Extract the [X, Y] coordinate from the center of the cell holding the provided text.  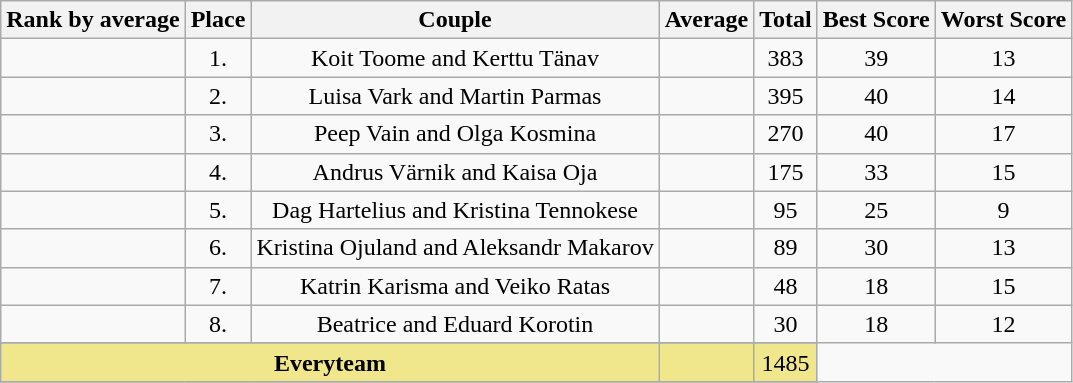
Rank by average [93, 20]
6. [218, 248]
17 [1004, 134]
5. [218, 210]
Worst Score [1004, 20]
383 [786, 58]
Beatrice and Eduard Korotin [455, 324]
1. [218, 58]
Katrin Karisma and Veiko Ratas [455, 286]
9 [1004, 210]
3. [218, 134]
Best Score [876, 20]
8. [218, 324]
Peep Vain and Olga Kosmina [455, 134]
Luisa Vark and Martin Parmas [455, 96]
Total [786, 20]
25 [876, 210]
270 [786, 134]
Place [218, 20]
33 [876, 172]
Couple [455, 20]
95 [786, 210]
14 [1004, 96]
Average [706, 20]
48 [786, 286]
Kristina Ojuland and Aleksandr Makarov [455, 248]
89 [786, 248]
39 [876, 58]
12 [1004, 324]
2. [218, 96]
1485 [786, 362]
395 [786, 96]
Andrus Värnik and Kaisa Oja [455, 172]
Koit Toome and Kerttu Tänav [455, 58]
7. [218, 286]
175 [786, 172]
4. [218, 172]
Everyteam [330, 362]
Dag Hartelius and Kristina Tennokese [455, 210]
